Determine the [x, y] coordinate at the center of the cell enclosing the given text.  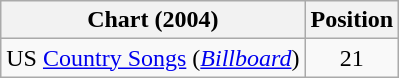
Chart (2004) [153, 20]
Position [352, 20]
21 [352, 58]
US Country Songs (Billboard) [153, 58]
